Determine the [X, Y] coordinate at the center of the cell enclosing the given text.  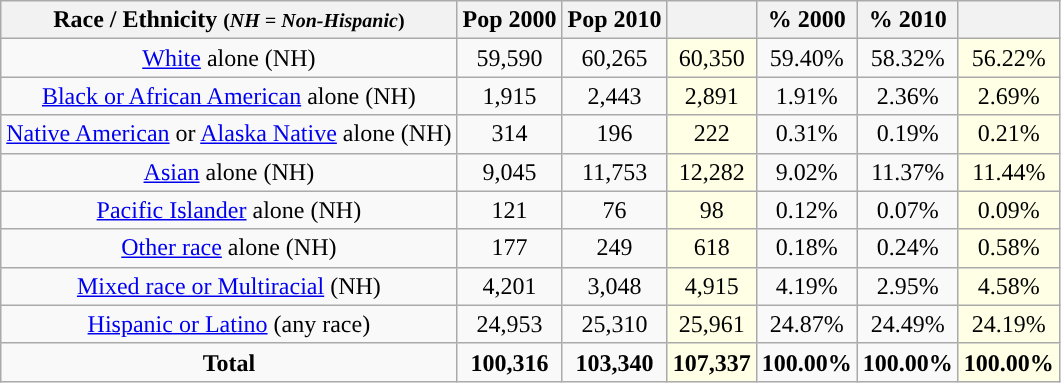
314 [510, 134]
Mixed race or Multiracial (NH) [229, 286]
1.91% [806, 96]
0.24% [908, 248]
2,891 [712, 96]
24,953 [510, 324]
24.87% [806, 324]
% 2010 [908, 20]
196 [614, 134]
Asian alone (NH) [229, 172]
12,282 [712, 172]
59.40% [806, 58]
0.58% [1008, 248]
56.22% [1008, 58]
25,961 [712, 324]
107,337 [712, 362]
Total [229, 362]
58.32% [908, 58]
0.09% [1008, 210]
222 [712, 134]
Black or African American alone (NH) [229, 96]
0.07% [908, 210]
60,350 [712, 58]
4,915 [712, 286]
100,316 [510, 362]
Native American or Alaska Native alone (NH) [229, 134]
2.95% [908, 286]
0.21% [1008, 134]
4.58% [1008, 286]
9,045 [510, 172]
177 [510, 248]
Pop 2010 [614, 20]
Pop 2000 [510, 20]
1,915 [510, 96]
11.37% [908, 172]
25,310 [614, 324]
0.12% [806, 210]
% 2000 [806, 20]
4.19% [806, 286]
0.31% [806, 134]
White alone (NH) [229, 58]
2.36% [908, 96]
4,201 [510, 286]
2.69% [1008, 96]
103,340 [614, 362]
76 [614, 210]
121 [510, 210]
60,265 [614, 58]
0.18% [806, 248]
98 [712, 210]
Hispanic or Latino (any race) [229, 324]
24.49% [908, 324]
11.44% [1008, 172]
Race / Ethnicity (NH = Non-Hispanic) [229, 20]
0.19% [908, 134]
59,590 [510, 58]
24.19% [1008, 324]
Other race alone (NH) [229, 248]
11,753 [614, 172]
2,443 [614, 96]
9.02% [806, 172]
Pacific Islander alone (NH) [229, 210]
3,048 [614, 286]
618 [712, 248]
249 [614, 248]
